For the text-containing cell, return its midpoint in (x, y) coordinate format. 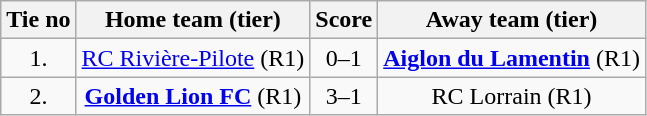
Home team (tier) (193, 20)
Aiglon du Lamentin (R1) (512, 58)
RC Rivière-Pilote (R1) (193, 58)
Away team (tier) (512, 20)
0–1 (344, 58)
Score (344, 20)
1. (38, 58)
2. (38, 96)
Tie no (38, 20)
RC Lorrain (R1) (512, 96)
3–1 (344, 96)
Golden Lion FC (R1) (193, 96)
